Pinpoint the cell where the given text exists, returning its [X, Y] midpoint coordinate. 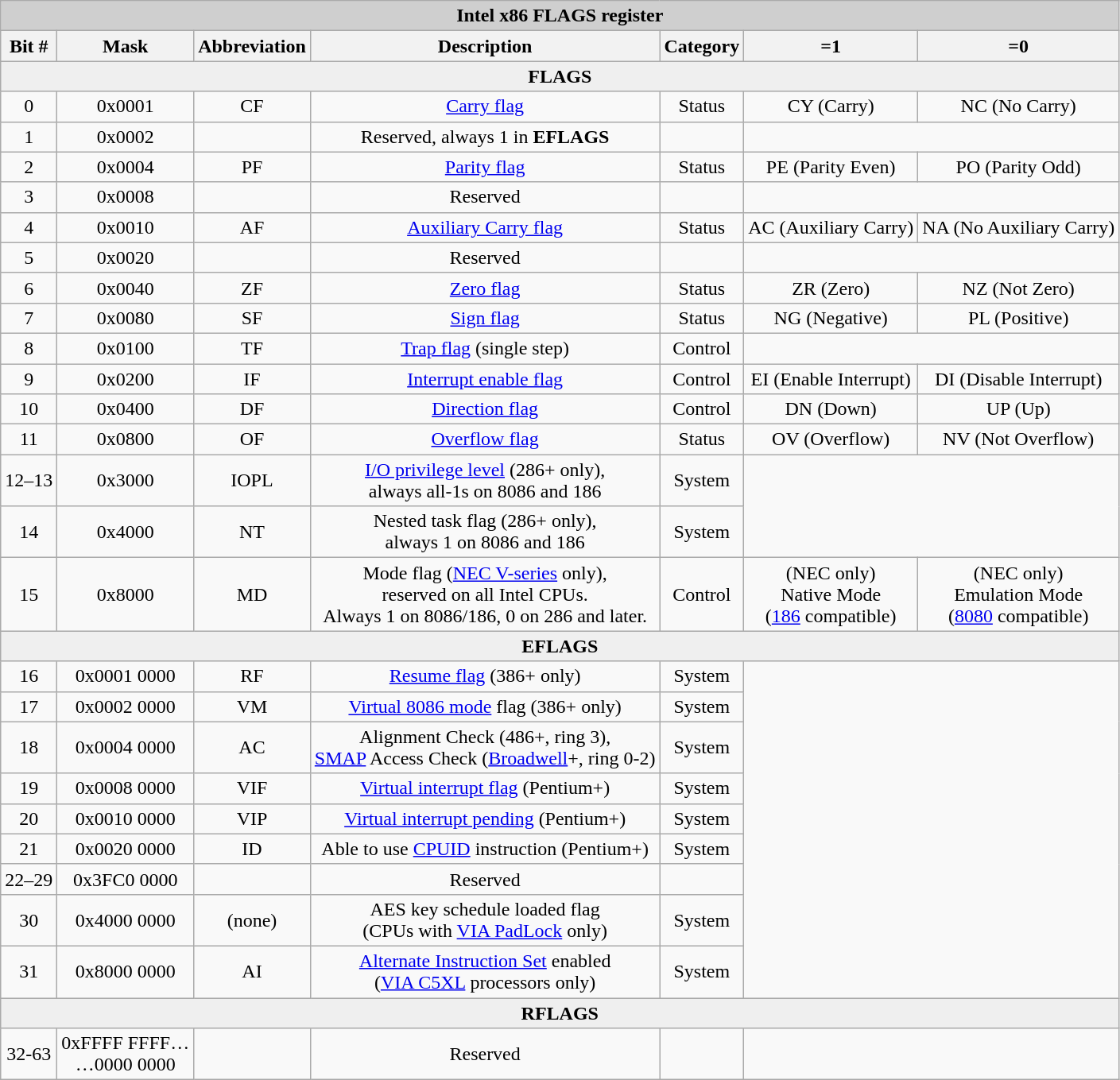
Category [702, 46]
DI (Disable Interrupt) [1019, 379]
17 [29, 706]
32‑63 [29, 1054]
NT [253, 532]
0x0200 [126, 379]
0 [29, 106]
Carry flag [485, 106]
EI (Enable Interrupt) [831, 379]
11 [29, 439]
21 [29, 849]
0x0004 [126, 167]
5 [29, 257]
19 [29, 788]
0x0010 0000 [126, 819]
9 [29, 379]
CY (Carry) [831, 106]
Reserved, always 1 in EFLAGS [485, 137]
=0 [1019, 46]
SF [253, 318]
Interrupt enable flag [485, 379]
Alternate Instruction Set enabled(VIA C5XL processors only) [485, 971]
1 [29, 137]
(NEC only)Native Mode(186 compatible) [831, 594]
12–13 [29, 480]
NG (Negative) [831, 318]
6 [29, 288]
CF [253, 106]
NZ (Not Zero) [1019, 288]
2 [29, 167]
Intel x86 FLAGS register [560, 16]
OV (Overflow) [831, 439]
PE (Parity Even) [831, 167]
0x4000 0000 [126, 920]
3 [29, 197]
4 [29, 227]
31 [29, 971]
0x0010 [126, 227]
7 [29, 318]
AI [253, 971]
DN (Down) [831, 409]
0x0100 [126, 348]
30 [29, 920]
MD [253, 594]
RFLAGS [560, 1013]
Parity flag [485, 167]
Zero flag [485, 288]
PO (Parity Odd) [1019, 167]
RF [253, 676]
0x0040 [126, 288]
=1 [831, 46]
Direction flag [485, 409]
IOPL [253, 480]
0x0020 [126, 257]
VIP [253, 819]
I/O privilege level (286+ only), always all-1s on 8086 and 186 [485, 480]
OF [253, 439]
ID [253, 849]
18 [29, 747]
0x0800 [126, 439]
0x0400 [126, 409]
0x4000 [126, 532]
Trap flag (single step) [485, 348]
0x0001 0000 [126, 676]
EFLAGS [560, 646]
Virtual interrupt pending (Pentium+) [485, 819]
0x0002 [126, 137]
Sign flag [485, 318]
DF [253, 409]
0x3000 [126, 480]
TF [253, 348]
NA (No Auxiliary Carry) [1019, 227]
Bit # [29, 46]
Mask [126, 46]
AF [253, 227]
AES key schedule loaded flag(CPUs with VIA PadLock only) [485, 920]
Resume flag (386+ only) [485, 676]
VM [253, 706]
Mode flag (NEC V-series only),reserved on all Intel CPUs.Always 1 on 8086/186, 0 on 286 and later. [485, 594]
Auxiliary Carry flag [485, 227]
Virtual 8086 mode flag (386+ only) [485, 706]
8 [29, 348]
Alignment Check (486+, ring 3),SMAP Access Check (Broadwell+, ring 0-2) [485, 747]
22–29 [29, 879]
Able to use CPUID instruction (Pentium+) [485, 849]
IF [253, 379]
PL (Positive) [1019, 318]
16 [29, 676]
20 [29, 819]
(none) [253, 920]
10 [29, 409]
(NEC only)Emulation Mode(8080 compatible) [1019, 594]
14 [29, 532]
0x8000 0000 [126, 971]
0x0080 [126, 318]
FLAGS [560, 76]
Virtual interrupt flag (Pentium+) [485, 788]
PF [253, 167]
0x0002 0000 [126, 706]
Description [485, 46]
UP (Up) [1019, 409]
Overflow flag [485, 439]
0x0020 0000 [126, 849]
0x0001 [126, 106]
ZF [253, 288]
ZR (Zero) [831, 288]
0x3FC0 0000 [126, 879]
0x0004 0000 [126, 747]
NC (No Carry) [1019, 106]
0x8000 [126, 594]
Nested task flag (286+ only), always 1 on 8086 and 186 [485, 532]
0xFFFF FFFF… …0000 0000 [126, 1054]
NV (Not Overflow) [1019, 439]
Abbreviation [253, 46]
VIF [253, 788]
15 [29, 594]
0x0008 [126, 197]
AC (Auxiliary Carry) [831, 227]
0x0008 0000 [126, 788]
AC [253, 747]
